Pinpoint the cell where the given text exists, returning its [x, y] midpoint coordinate. 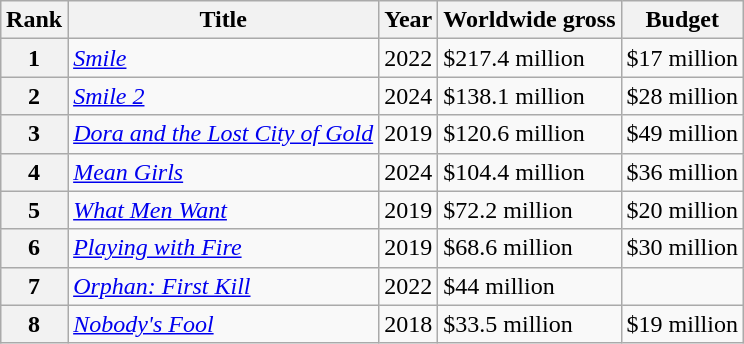
$20 million [682, 210]
$44 million [530, 286]
$19 million [682, 324]
Year [408, 20]
6 [34, 248]
Smile 2 [224, 96]
3 [34, 134]
Worldwide gross [530, 20]
$217.4 million [530, 58]
Mean Girls [224, 172]
4 [34, 172]
$17 million [682, 58]
Rank [34, 20]
$72.2 million [530, 210]
7 [34, 286]
Dora and the Lost City of Gold [224, 134]
5 [34, 210]
$138.1 million [530, 96]
Smile [224, 58]
$33.5 million [530, 324]
2018 [408, 324]
$30 million [682, 248]
What Men Want [224, 210]
Title [224, 20]
$120.6 million [530, 134]
$68.6 million [530, 248]
1 [34, 58]
Budget [682, 20]
$49 million [682, 134]
$104.4 million [530, 172]
Nobody's Fool [224, 324]
Orphan: First Kill [224, 286]
2 [34, 96]
8 [34, 324]
$28 million [682, 96]
$36 million [682, 172]
Playing with Fire [224, 248]
